Identify which cell holds the provided text, then report its (X, Y) central coordinate. 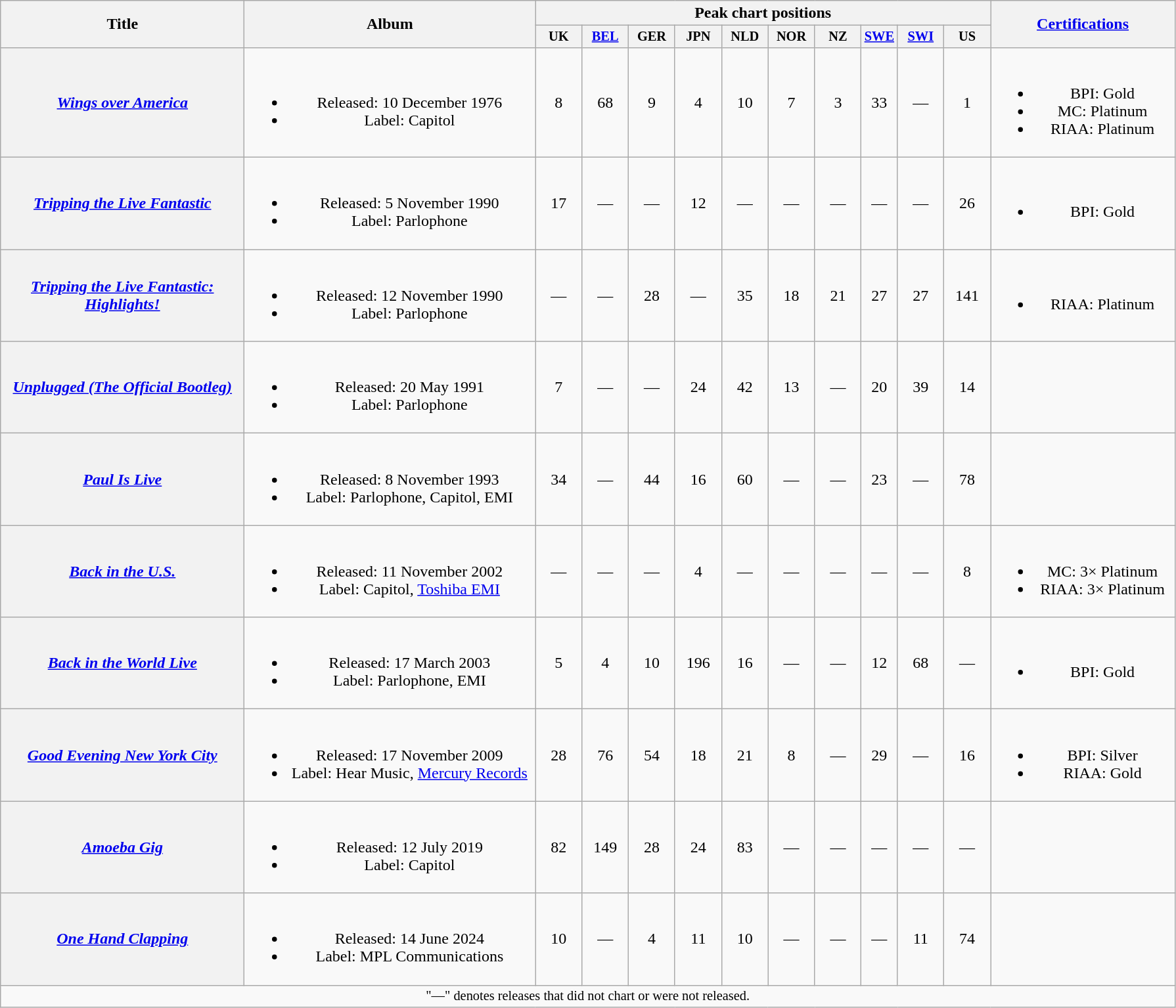
Title (122, 24)
26 (967, 204)
Amoeba Gig (122, 847)
1 (967, 102)
"—" denotes releases that did not chart or were not released. (588, 996)
39 (921, 387)
Released: 12 November 1990Label: Parlophone (390, 296)
9 (652, 102)
NOR (791, 37)
196 (698, 663)
13 (791, 387)
83 (745, 847)
3 (838, 102)
Back in the U.S. (122, 571)
Released: 10 December 1976Label: Capitol (390, 102)
34 (558, 479)
5 (558, 663)
BPI: SilverRIAA: Gold (1083, 755)
GER (652, 37)
NLD (745, 37)
141 (967, 296)
BPI: GoldMC: PlatinumRIAA: Platinum (1083, 102)
SWI (921, 37)
35 (745, 296)
Album (390, 24)
23 (879, 479)
Released: 20 May 1991Label: Parlophone (390, 387)
149 (606, 847)
Unplugged (The Official Bootleg) (122, 387)
Released: 12 July 2019Label: Capitol (390, 847)
NZ (838, 37)
74 (967, 939)
BEL (606, 37)
Certifications (1083, 24)
44 (652, 479)
SWE (879, 37)
Peak chart positions (763, 13)
Tripping the Live Fantastic: Highlights! (122, 296)
82 (558, 847)
14 (967, 387)
Released: 8 November 1993Label: Parlophone, Capitol, EMI (390, 479)
17 (558, 204)
29 (879, 755)
Back in the World Live (122, 663)
JPN (698, 37)
MC: 3× PlatinumRIAA: 3× Platinum (1083, 571)
Released: 14 June 2024Label: MPL Communications (390, 939)
Tripping the Live Fantastic (122, 204)
42 (745, 387)
Released: 17 November 2009Label: Hear Music, Mercury Records (390, 755)
UK (558, 37)
Paul Is Live (122, 479)
76 (606, 755)
33 (879, 102)
Released: 17 March 2003Label: Parlophone, EMI (390, 663)
Wings over America (122, 102)
60 (745, 479)
One Hand Clapping (122, 939)
RIAA: Platinum (1083, 296)
US (967, 37)
78 (967, 479)
54 (652, 755)
Good Evening New York City (122, 755)
Released: 11 November 2002Label: Capitol, Toshiba EMI (390, 571)
Released: 5 November 1990Label: Parlophone (390, 204)
20 (879, 387)
